Scan for the cell matching the given text and deliver its [X, Y] coordinate at center. 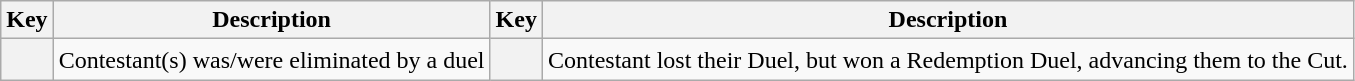
Contestant lost their Duel, but won a Redemption Duel, advancing them to the Cut. [948, 60]
Contestant(s) was/were eliminated by a duel [272, 60]
